Output the (x, y) coordinate of the center of the cell containing the given text.  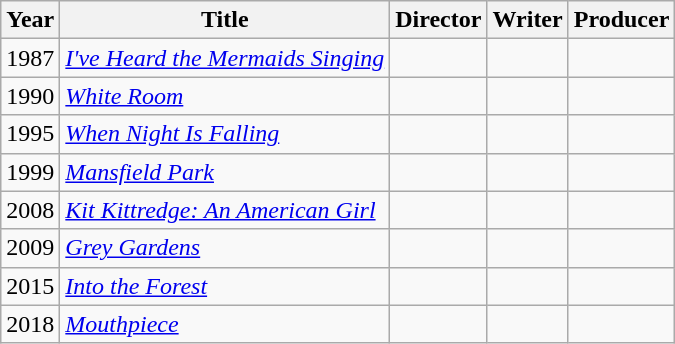
1999 (30, 172)
Director (438, 20)
Mouthpiece (225, 324)
Into the Forest (225, 286)
White Room (225, 96)
Writer (528, 20)
2015 (30, 286)
When Night Is Falling (225, 134)
Kit Kittredge: An American Girl (225, 210)
Grey Gardens (225, 248)
1987 (30, 58)
Mansfield Park (225, 172)
2018 (30, 324)
2008 (30, 210)
Title (225, 20)
Year (30, 20)
2009 (30, 248)
1990 (30, 96)
1995 (30, 134)
I've Heard the Mermaids Singing (225, 58)
Producer (622, 20)
